Identify which cell holds the provided text, then report its (X, Y) central coordinate. 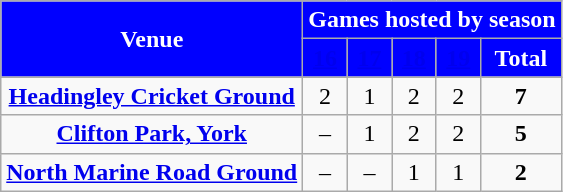
Total (522, 58)
7 (522, 96)
Games hosted by season (432, 20)
19 (458, 58)
Venue (152, 39)
North Marine Road Ground (152, 172)
Clifton Park, York (152, 134)
Headingley Cricket Ground (152, 96)
17 (369, 58)
18 (414, 58)
5 (522, 134)
16 (325, 58)
